Determine the (x, y) coordinate at the center of the cell enclosing the given text.  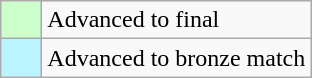
Advanced to bronze match (176, 58)
Advanced to final (176, 20)
